Identify which cell holds the provided text, then report its [x, y] central coordinate. 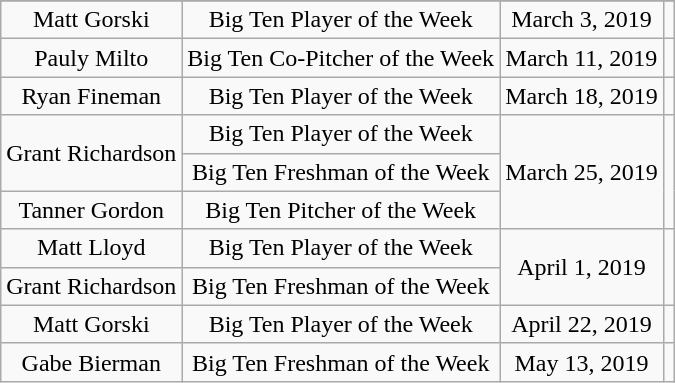
March 25, 2019 [582, 172]
Pauly Milto [92, 58]
Matt Lloyd [92, 248]
Gabe Bierman [92, 362]
March 3, 2019 [582, 20]
April 22, 2019 [582, 324]
May 13, 2019 [582, 362]
Big Ten Pitcher of the Week [341, 210]
April 1, 2019 [582, 267]
March 11, 2019 [582, 58]
March 18, 2019 [582, 96]
Ryan Fineman [92, 96]
Tanner Gordon [92, 210]
Big Ten Co-Pitcher of the Week [341, 58]
